Determine the (x, y) coordinate at the center of the cell enclosing the given text.  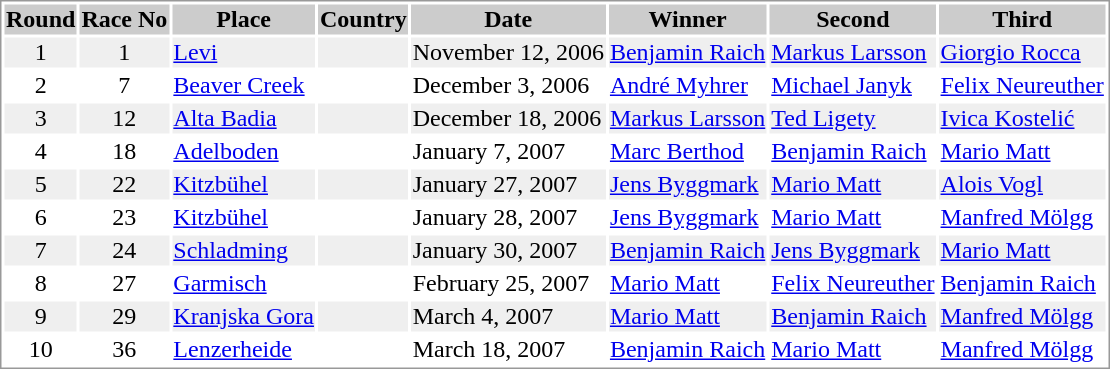
18 (124, 151)
Kranjska Gora (244, 317)
Third (1022, 19)
Garmisch (244, 283)
6 (40, 217)
36 (124, 349)
Lenzerheide (244, 349)
Schladming (244, 251)
March 4, 2007 (508, 317)
23 (124, 217)
November 12, 2006 (508, 53)
Country (363, 19)
4 (40, 151)
January 30, 2007 (508, 251)
5 (40, 185)
Second (853, 19)
February 25, 2007 (508, 283)
Race No (124, 19)
December 18, 2006 (508, 119)
Ivica Kostelić (1022, 119)
9 (40, 317)
December 3, 2006 (508, 85)
Round (40, 19)
Michael Janyk (853, 85)
André Myhrer (687, 85)
Alois Vogl (1022, 185)
Date (508, 19)
Beaver Creek (244, 85)
January 7, 2007 (508, 151)
24 (124, 251)
12 (124, 119)
Winner (687, 19)
Giorgio Rocca (1022, 53)
Adelboden (244, 151)
Levi (244, 53)
27 (124, 283)
22 (124, 185)
Place (244, 19)
January 28, 2007 (508, 217)
March 18, 2007 (508, 349)
3 (40, 119)
Marc Berthod (687, 151)
Ted Ligety (853, 119)
29 (124, 317)
Alta Badia (244, 119)
10 (40, 349)
8 (40, 283)
2 (40, 85)
January 27, 2007 (508, 185)
